From the cell containing the given text, extract its center point as [X, Y] coordinate. 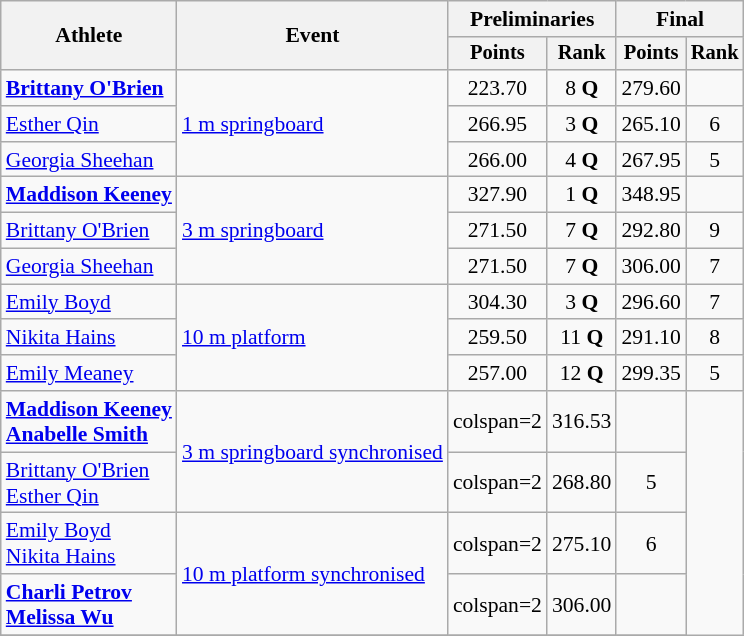
Maddison Keeney Anabelle Smith [89, 422]
1 Q [582, 195]
Emily Boyd Nikita Hains [89, 544]
Emily Boyd [89, 302]
10 m platform [312, 338]
Nikita Hains [89, 338]
Final [680, 19]
Event [312, 36]
Athlete [89, 36]
279.60 [650, 88]
9 [715, 231]
4 Q [582, 160]
8 Q [582, 88]
3 m springboard [312, 230]
8 [715, 338]
292.80 [650, 231]
11 Q [582, 338]
3 m springboard synchronised [312, 452]
268.80 [582, 482]
10 m platform synchronised [312, 574]
257.00 [498, 373]
Charli Petrov Melissa Wu [89, 604]
1 m springboard [312, 124]
296.60 [650, 302]
Emily Meaney [89, 373]
259.50 [498, 338]
12 Q [582, 373]
Maddison Keeney [89, 195]
267.95 [650, 160]
266.00 [498, 160]
299.35 [650, 373]
Esther Qin [89, 124]
275.10 [582, 544]
265.10 [650, 124]
Preliminaries [532, 19]
304.30 [498, 302]
327.90 [498, 195]
266.95 [498, 124]
223.70 [498, 88]
348.95 [650, 195]
291.10 [650, 338]
316.53 [582, 422]
Brittany O'Brien Esther Qin [89, 482]
